Search for the cell housing the specified text and yield its (x, y) center coordinate. 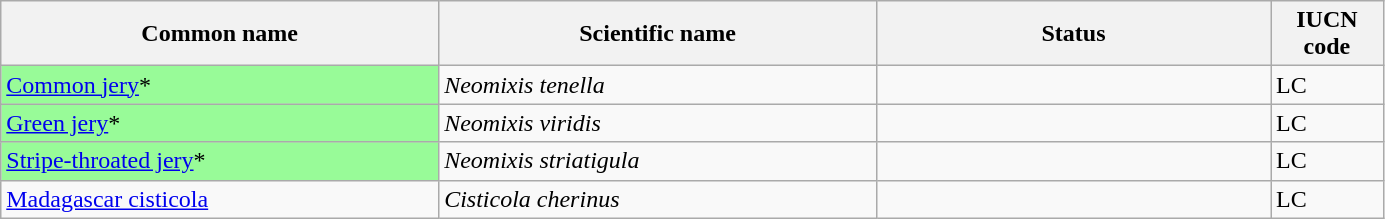
Stripe-throated jery* (220, 161)
Cisticola cherinus (658, 199)
Status (1073, 34)
Common jery* (220, 85)
Madagascar cisticola (220, 199)
Neomixis tenella (658, 85)
IUCN code (1328, 34)
Neomixis striatigula (658, 161)
Green jery* (220, 123)
Scientific name (658, 34)
Neomixis viridis (658, 123)
Common name (220, 34)
